Locate the cell with the specified text and output its (x, y) center coordinate. 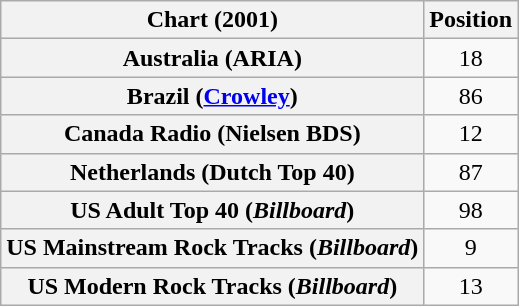
13 (471, 286)
US Mainstream Rock Tracks (Billboard) (212, 248)
87 (471, 172)
18 (471, 58)
98 (471, 210)
US Adult Top 40 (Billboard) (212, 210)
Netherlands (Dutch Top 40) (212, 172)
Chart (2001) (212, 20)
86 (471, 96)
US Modern Rock Tracks (Billboard) (212, 286)
Position (471, 20)
Brazil (Crowley) (212, 96)
Canada Radio (Nielsen BDS) (212, 134)
Australia (ARIA) (212, 58)
12 (471, 134)
9 (471, 248)
